Pinpoint the cell where the given text exists, returning its (X, Y) midpoint coordinate. 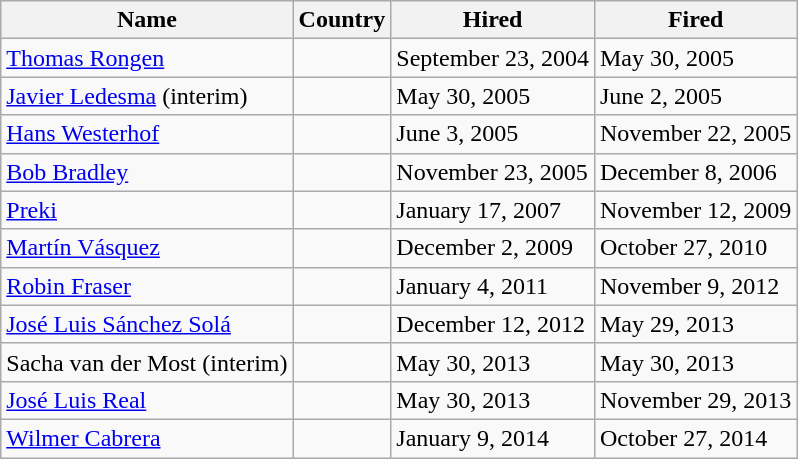
November 12, 2009 (695, 210)
October 27, 2014 (695, 438)
José Luis Sánchez Solá (147, 324)
Sacha van der Most (interim) (147, 362)
November 22, 2005 (695, 134)
Country (342, 20)
Bob Bradley (147, 172)
June 2, 2005 (695, 96)
José Luis Real (147, 400)
June 3, 2005 (493, 134)
January 17, 2007 (493, 210)
Name (147, 20)
November 9, 2012 (695, 286)
Javier Ledesma (interim) (147, 96)
September 23, 2004 (493, 58)
November 23, 2005 (493, 172)
October 27, 2010 (695, 248)
January 9, 2014 (493, 438)
November 29, 2013 (695, 400)
December 12, 2012 (493, 324)
Fired (695, 20)
December 2, 2009 (493, 248)
Thomas Rongen (147, 58)
January 4, 2011 (493, 286)
Preki (147, 210)
Robin Fraser (147, 286)
Martín Vásquez (147, 248)
Hans Westerhof (147, 134)
Hired (493, 20)
December 8, 2006 (695, 172)
Wilmer Cabrera (147, 438)
May 29, 2013 (695, 324)
